Pinpoint the cell where the given text exists, returning its (X, Y) midpoint coordinate. 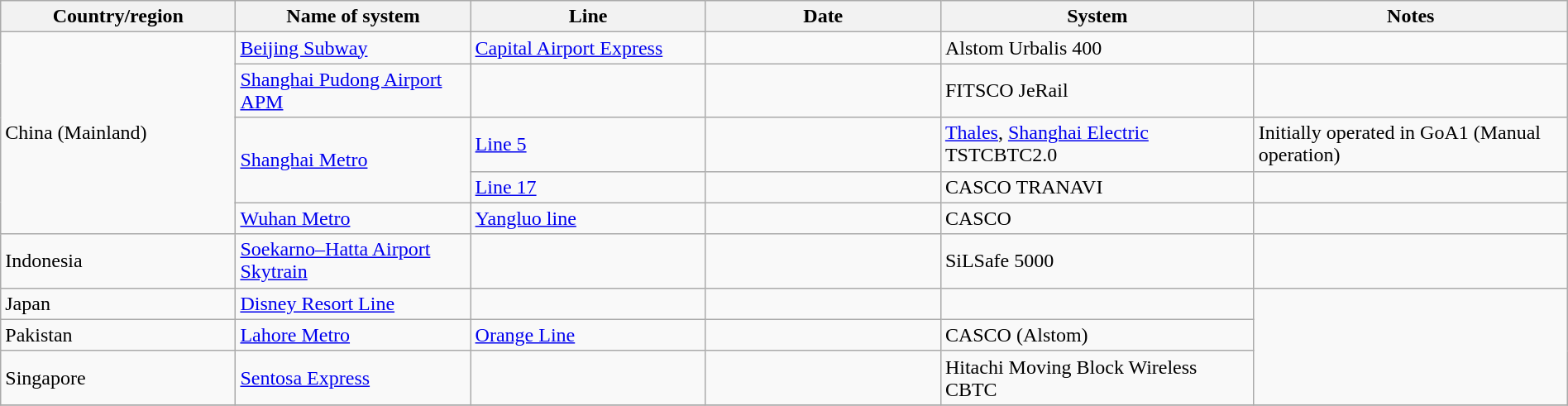
Line 5 (588, 144)
Capital Airport Express (588, 48)
Country/region (118, 17)
CASCO TRANAVI (1097, 187)
Date (823, 17)
CASCO (Alstom) (1097, 335)
Notes (1411, 17)
Line (588, 17)
Japan (118, 303)
Lahore Metro (353, 335)
System (1097, 17)
CASCO (1097, 218)
FITSCO JeRail (1097, 91)
Line 17 (588, 187)
Indonesia (118, 261)
Sentosa Express (353, 377)
SiLSafe 5000 (1097, 261)
Disney Resort Line (353, 303)
Hitachi Moving Block Wireless CBTC (1097, 377)
Wuhan Metro (353, 218)
China (Mainland) (118, 133)
Pakistan (118, 335)
Alstom Urbalis 400 (1097, 48)
Beijing Subway (353, 48)
Singapore (118, 377)
Shanghai Pudong Airport APM (353, 91)
Initially operated in GoA1 (Manual operation) (1411, 144)
Soekarno–Hatta Airport Skytrain (353, 261)
Yangluo line (588, 218)
Shanghai Metro (353, 160)
Orange Line (588, 335)
Thales, Shanghai Electric TSTCBTC2.0 (1097, 144)
Name of system (353, 17)
